Detect which cell encompasses the target text, then output its (x, y) center coordinate. 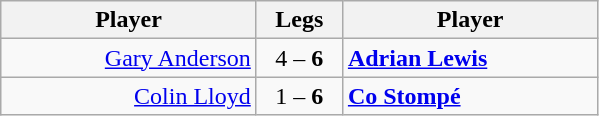
Legs (299, 20)
Colin Lloyd (129, 96)
Co Stompé (470, 96)
4 – 6 (299, 58)
Adrian Lewis (470, 58)
Gary Anderson (129, 58)
1 – 6 (299, 96)
